Identify which cell holds the provided text, then report its [x, y] central coordinate. 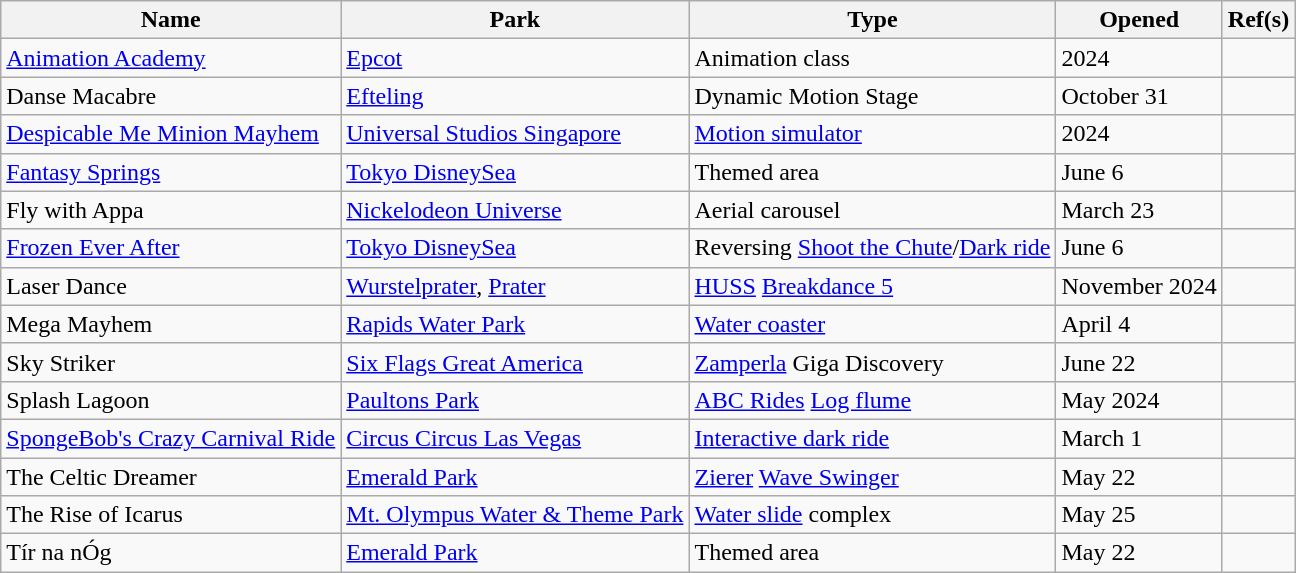
June 22 [1139, 362]
Motion simulator [872, 134]
October 31 [1139, 96]
Animation Academy [171, 58]
Circus Circus Las Vegas [515, 438]
May 25 [1139, 515]
March 23 [1139, 210]
Nickelodeon Universe [515, 210]
Laser Dance [171, 286]
Water slide complex [872, 515]
Aerial carousel [872, 210]
Mega Mayhem [171, 324]
Epcot [515, 58]
The Celtic Dreamer [171, 477]
Interactive dark ride [872, 438]
ABC Rides Log flume [872, 400]
Zierer Wave Swinger [872, 477]
Rapids Water Park [515, 324]
Name [171, 20]
November 2024 [1139, 286]
Fly with Appa [171, 210]
The Rise of Icarus [171, 515]
Universal Studios Singapore [515, 134]
Ref(s) [1258, 20]
Dynamic Motion Stage [872, 96]
Water coaster [872, 324]
Park [515, 20]
April 4 [1139, 324]
Splash Lagoon [171, 400]
Fantasy Springs [171, 172]
Paultons Park [515, 400]
SpongeBob's Crazy Carnival Ride [171, 438]
Six Flags Great America [515, 362]
Sky Striker [171, 362]
Wurstelprater, Prater [515, 286]
May 2024 [1139, 400]
Mt. Olympus Water & Theme Park [515, 515]
Danse Macabre [171, 96]
Frozen Ever After [171, 248]
Despicable Me Minion Mayhem [171, 134]
Efteling [515, 96]
HUSS Breakdance 5 [872, 286]
Reversing Shoot the Chute/Dark ride [872, 248]
Opened [1139, 20]
Zamperla Giga Discovery [872, 362]
Type [872, 20]
March 1 [1139, 438]
Animation class [872, 58]
Tír na nÓg [171, 553]
